From the cell containing the given text, extract its center point as [X, Y] coordinate. 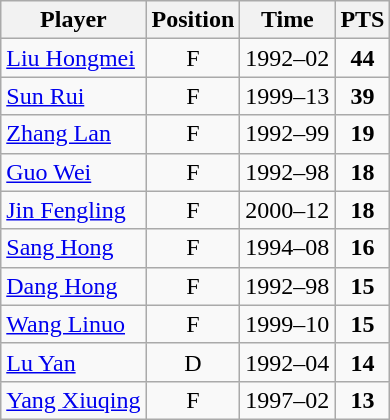
Guo Wei [74, 172]
1999–13 [288, 96]
1992–02 [288, 58]
19 [362, 134]
1997–02 [288, 400]
1992–04 [288, 362]
Position [193, 20]
Lu Yan [74, 362]
Player [74, 20]
Sang Hong [74, 248]
PTS [362, 20]
1999–10 [288, 324]
Yang Xiuqing [74, 400]
Jin Fengling [74, 210]
Liu Hongmei [74, 58]
Wang Linuo [74, 324]
16 [362, 248]
44 [362, 58]
Time [288, 20]
Sun Rui [74, 96]
1994–08 [288, 248]
Zhang Lan [74, 134]
13 [362, 400]
1992–99 [288, 134]
Dang Hong [74, 286]
2000–12 [288, 210]
14 [362, 362]
D [193, 362]
39 [362, 96]
